Locate the cell with the specified text and output its [x, y] center coordinate. 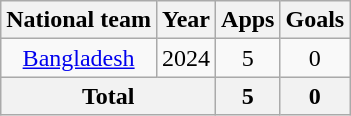
Goals [315, 20]
2024 [186, 58]
National team [79, 20]
Year [186, 20]
Bangladesh [79, 58]
Apps [248, 20]
Total [108, 96]
